Determine the (x, y) coordinate at the center of the cell enclosing the given text.  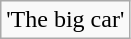
'The big car' (66, 20)
